Extract the [x, y] coordinate from the center of the cell holding the provided text.  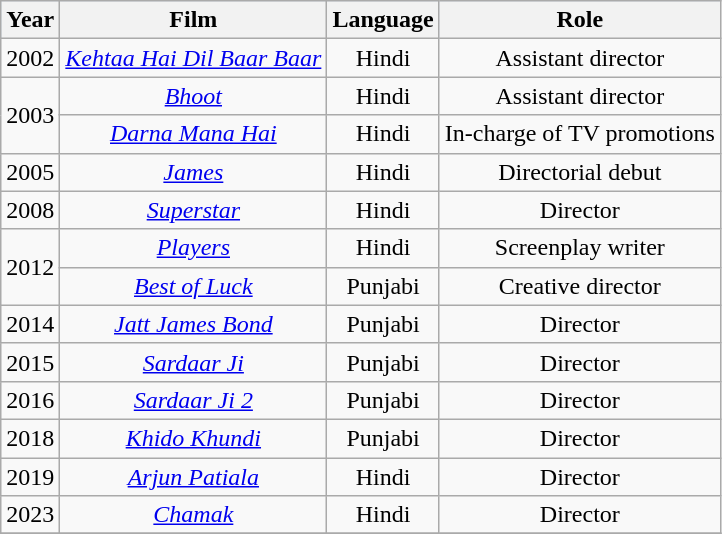
Best of Luck [194, 286]
2019 [30, 477]
2002 [30, 58]
Sardaar Ji 2 [194, 400]
Jatt James Bond [194, 324]
2012 [30, 267]
Bhoot [194, 96]
Language [383, 20]
In-charge of TV promotions [580, 134]
Film [194, 20]
2005 [30, 172]
2003 [30, 115]
2015 [30, 362]
2018 [30, 438]
2016 [30, 400]
Kehtaa Hai Dil Baar Baar [194, 58]
Superstar [194, 210]
Players [194, 248]
Chamak [194, 515]
Creative director [580, 286]
Year [30, 20]
Role [580, 20]
Sardaar Ji [194, 362]
Screenplay writer [580, 248]
Darna Mana Hai [194, 134]
Arjun Patiala [194, 477]
2008 [30, 210]
James [194, 172]
Directorial debut [580, 172]
2014 [30, 324]
2023 [30, 515]
Khido Khundi [194, 438]
